For the text-containing cell, return its midpoint in [x, y] coordinate format. 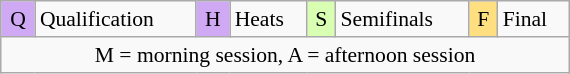
Q [18, 19]
F [484, 19]
H [212, 19]
S [322, 19]
Heats [268, 19]
Final [534, 19]
Semifinals [402, 19]
M = morning session, A = afternoon session [284, 54]
Qualification [116, 19]
